For the text-containing cell, return its midpoint in (X, Y) coordinate format. 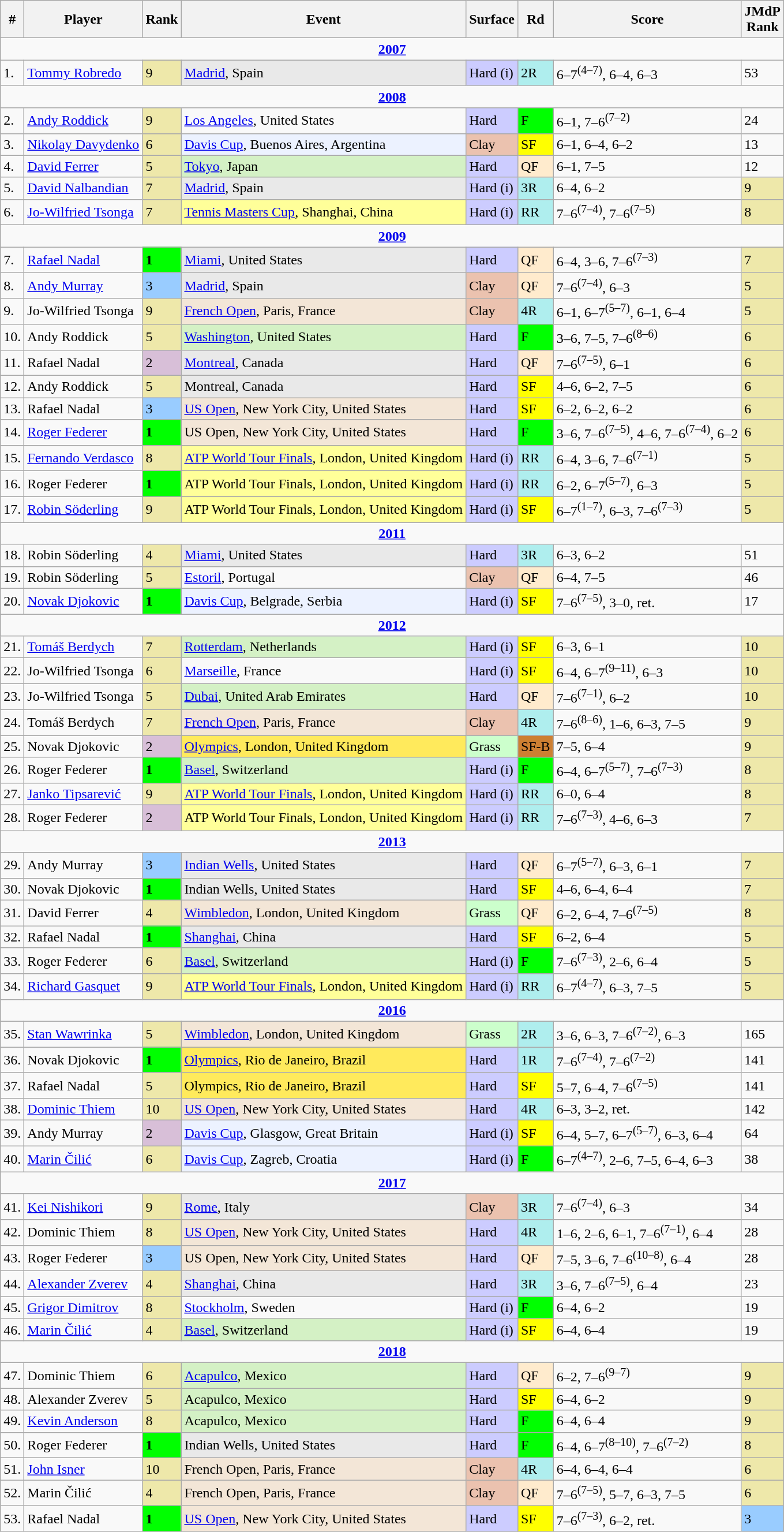
Stan Wawrinka (83, 1034)
3–6, 7–6(7–5), 4–6, 7–6(7–4), 6–2 (647, 433)
34 (763, 1206)
19. (13, 577)
64 (763, 1134)
2012 (392, 625)
49. (13, 1421)
6–2, 6–2, 6–2 (647, 409)
6–2, 7–6(9–7) (647, 1376)
6–2, 6–4, 7–6(7–5) (647, 913)
2018 (392, 1351)
7. (13, 260)
23 (763, 1284)
12. (13, 387)
2011 (392, 533)
Tokyo, Japan (324, 166)
4–6, 6–4, 6–4 (647, 889)
David Nalbandian (83, 188)
21. (13, 647)
Rank (162, 20)
Davis Cup, Glasgow, Great Britain (324, 1134)
Rd (535, 20)
6–4, 3–6, 7–6(7–3) (647, 260)
7–6(7–5), 5–7, 6–3, 7–5 (647, 1493)
8. (13, 285)
Estoril, Portugal (324, 577)
11. (13, 363)
26. (13, 770)
3–6, 7–6(7–5), 6–4 (647, 1284)
7–6(7–1), 6–2 (647, 696)
43. (13, 1258)
14. (13, 433)
Davis Cup, Zagreb, Croatia (324, 1159)
44. (13, 1284)
46. (13, 1329)
4. (13, 166)
Stockholm, Sweden (324, 1307)
Rome, Italy (324, 1206)
1R (535, 1060)
3–6, 7–5, 7–6(8–6) (647, 337)
31. (13, 913)
6–4, 3–6, 7–6(7–1) (647, 458)
6–7(4–7), 6–3, 7–5 (647, 987)
6–1, 6–7(5–7), 6–1, 6–4 (647, 312)
29. (13, 866)
7–6(7–3), 6–2, ret. (647, 1518)
SF-B (535, 746)
Player (83, 20)
5–7, 6–4, 7–6(7–5) (647, 1085)
41. (13, 1206)
6–7(4–7), 6–4, 6–3 (647, 73)
Janko Tipsarević (83, 794)
6–4, 6–7(9–11), 6–3 (647, 671)
35. (13, 1034)
Event (324, 20)
50. (13, 1445)
36. (13, 1060)
13 (763, 144)
3. (13, 144)
24 (763, 120)
51 (763, 555)
38 (763, 1159)
6–3, 6–1 (647, 647)
20. (13, 601)
6–3, 6–2 (647, 555)
6–1, 7–5 (647, 166)
6–4, 5–7, 6–7(5–7), 6–3, 6–4 (647, 1134)
5. (13, 188)
JMdPRank (763, 20)
6–2, 6–4 (647, 937)
Score (647, 20)
2017 (392, 1183)
Davis Cup, Belgrade, Serbia (324, 601)
6–0, 6–4 (647, 794)
17. (13, 509)
9. (13, 312)
6–2, 6–7(5–7), 6–3 (647, 484)
39. (13, 1134)
6–1, 7–6(7–2) (647, 120)
Grigor Dimitrov (83, 1307)
Los Angeles, United States (324, 120)
Davis Cup, Buenos Aires, Argentina (324, 144)
46 (763, 577)
33. (13, 961)
6–4, 6–7(8–10), 7–6(7–2) (647, 1445)
13. (13, 409)
40. (13, 1159)
# (13, 20)
1. (13, 73)
Richard Gasquet (83, 987)
Nikolay Davydenko (83, 144)
7–6(7–5), 6–1 (647, 363)
7–6(7–4), 7–6(7–2) (647, 1060)
7–6(7–5), 3–0, ret. (647, 601)
6–4, 6–4, 6–4 (647, 1469)
Kevin Anderson (83, 1421)
6–7(5–7), 6–3, 6–1 (647, 866)
23. (13, 696)
34. (13, 987)
Fernando Verdasco (83, 458)
48. (13, 1399)
2013 (392, 842)
Olympics, London, United Kingdom (324, 746)
2008 (392, 96)
53. (13, 1518)
Surface (492, 20)
2. (13, 120)
22. (13, 671)
7–6(7–3), 2–6, 6–4 (647, 961)
6. (13, 212)
38. (13, 1109)
7–5, 3–6, 7–6(10–8), 6–4 (647, 1258)
John Isner (83, 1469)
165 (763, 1034)
Rotterdam, Netherlands (324, 647)
12 (763, 166)
16. (13, 484)
7–6(8–6), 1–6, 6–3, 7–5 (647, 723)
6–1, 6–4, 6–2 (647, 144)
Dubai, United Arab Emirates (324, 696)
6–7(1–7), 6–3, 7–6(7–3) (647, 509)
7–6(7–3), 4–6, 6–3 (647, 817)
2016 (392, 1010)
2007 (392, 49)
Washington, United States (324, 337)
3–6, 6–3, 7–6(7–2), 6–3 (647, 1034)
142 (763, 1109)
Marseille, France (324, 671)
6–7(4–7), 2–6, 7–5, 6–4, 6–3 (647, 1159)
27. (13, 794)
45. (13, 1307)
52. (13, 1493)
32. (13, 937)
6–4, 6–7(5–7), 7–6(7–3) (647, 770)
15. (13, 458)
37. (13, 1085)
1–6, 2–6, 6–1, 7–6(7–1), 6–4 (647, 1233)
Kei Nishikori (83, 1206)
42. (13, 1233)
7–6(7–4), 7–6(7–5) (647, 212)
7–5, 6–4 (647, 746)
2009 (392, 236)
10. (13, 337)
30. (13, 889)
51. (13, 1469)
4–6, 6–2, 7–5 (647, 387)
28. (13, 817)
17 (763, 601)
25. (13, 746)
6–4, 7–5 (647, 577)
53 (763, 73)
47. (13, 1376)
6–3, 3–2, ret. (647, 1109)
24. (13, 723)
Tommy Robredo (83, 73)
18. (13, 555)
Tennis Masters Cup, Shanghai, China (324, 212)
